Search for the cell housing the specified text and yield its [x, y] center coordinate. 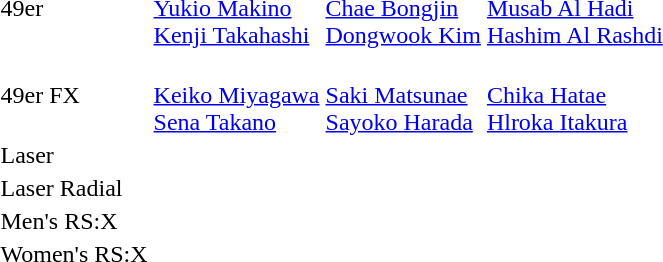
Saki MatsunaeSayoko Harada [403, 95]
Keiko MiyagawaSena Takano [236, 95]
